Extract the (x, y) coordinate from the center of the cell holding the provided text.  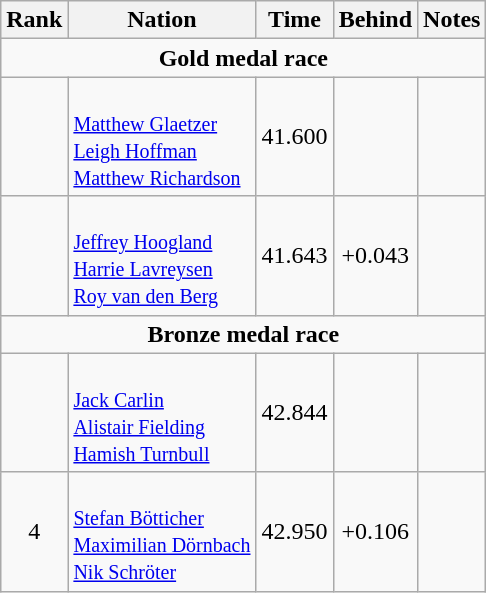
Nation (162, 20)
4 (34, 532)
41.643 (294, 256)
Gold medal race (244, 58)
Matthew GlaetzerLeigh HoffmanMatthew Richardson (162, 136)
+0.106 (375, 532)
Bronze medal race (244, 334)
41.600 (294, 136)
Behind (375, 20)
Stefan BötticherMaximilian DörnbachNik Schröter (162, 532)
Rank (34, 20)
42.844 (294, 412)
Jack CarlinAlistair FieldingHamish Turnbull (162, 412)
Time (294, 20)
Notes (452, 20)
Jeffrey HooglandHarrie LavreysenRoy van den Berg (162, 256)
42.950 (294, 532)
+0.043 (375, 256)
